Locate the cell with the specified text and output its (X, Y) center coordinate. 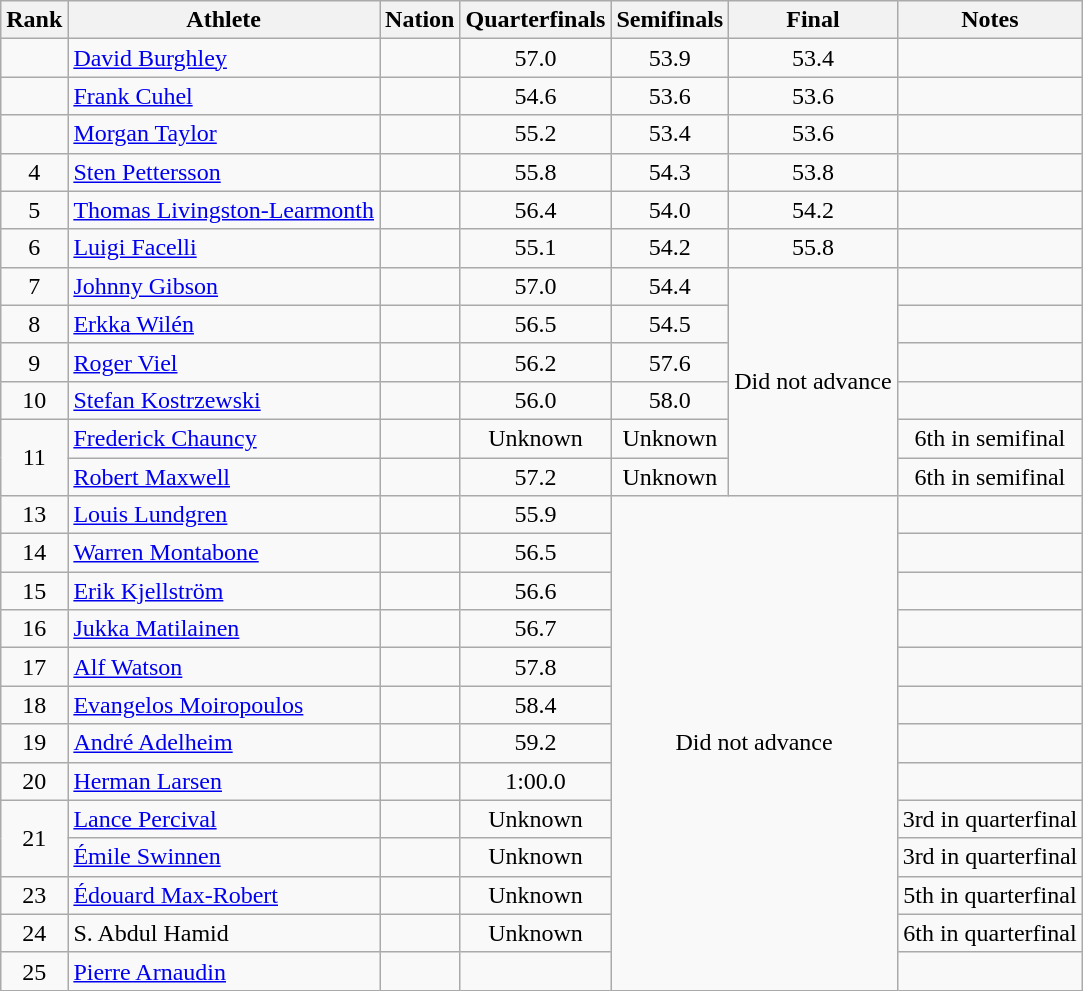
54.4 (670, 286)
Thomas Livingston-Learmonth (224, 210)
Stefan Kostrzewski (224, 400)
58.0 (670, 400)
21 (34, 838)
Quarterfinals (536, 20)
Evangelos Moiropoulos (224, 705)
Lance Percival (224, 819)
Frederick Chauncy (224, 438)
Athlete (224, 20)
Nation (420, 20)
14 (34, 553)
56.6 (536, 591)
5th in quarterfinal (990, 895)
56.7 (536, 629)
Émile Swinnen (224, 857)
Rank (34, 20)
54.3 (670, 172)
56.4 (536, 210)
54.0 (670, 210)
Frank Cuhel (224, 96)
59.2 (536, 743)
S. Abdul Hamid (224, 933)
17 (34, 667)
Roger Viel (224, 362)
54.5 (670, 324)
6 (34, 248)
11 (34, 457)
Herman Larsen (224, 781)
18 (34, 705)
15 (34, 591)
56.0 (536, 400)
58.4 (536, 705)
Alf Watson (224, 667)
55.9 (536, 515)
Erik Kjellström (224, 591)
55.2 (536, 134)
Notes (990, 20)
23 (34, 895)
Sten Pettersson (224, 172)
Jukka Matilainen (224, 629)
13 (34, 515)
24 (34, 933)
9 (34, 362)
1:00.0 (536, 781)
Édouard Max-Robert (224, 895)
Louis Lundgren (224, 515)
10 (34, 400)
20 (34, 781)
Morgan Taylor (224, 134)
53.8 (813, 172)
6th in quarterfinal (990, 933)
Luigi Facelli (224, 248)
Erkka Wilén (224, 324)
Final (813, 20)
54.6 (536, 96)
55.1 (536, 248)
25 (34, 971)
Pierre Arnaudin (224, 971)
7 (34, 286)
André Adelheim (224, 743)
Robert Maxwell (224, 477)
53.9 (670, 58)
57.8 (536, 667)
19 (34, 743)
David Burghley (224, 58)
4 (34, 172)
16 (34, 629)
57.6 (670, 362)
Johnny Gibson (224, 286)
Warren Montabone (224, 553)
57.2 (536, 477)
8 (34, 324)
Semifinals (670, 20)
5 (34, 210)
56.2 (536, 362)
